For the text-containing cell, return its midpoint in [x, y] coordinate format. 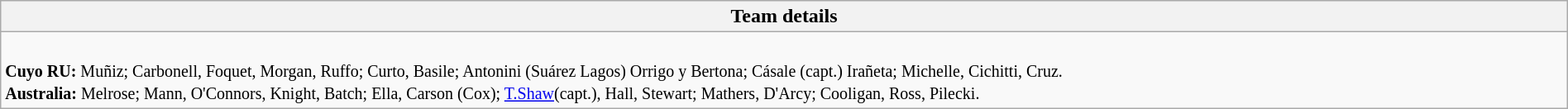
Team details [784, 17]
